Extract the [x, y] coordinate from the center of the cell holding the provided text.  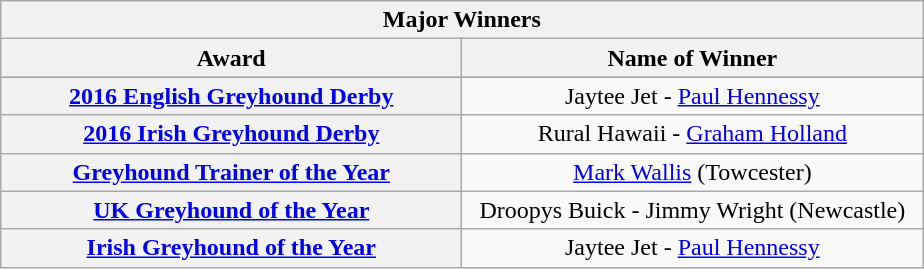
Irish Greyhound of the Year [232, 248]
2016 English Greyhound Derby [232, 96]
2016 Irish Greyhound Derby [232, 134]
UK Greyhound of the Year [232, 210]
Mark Wallis (Towcester) [692, 172]
Rural Hawaii - Graham Holland [692, 134]
Name of Winner [692, 58]
Greyhound Trainer of the Year [232, 172]
Award [232, 58]
Major Winners [462, 20]
Droopys Buick - Jimmy Wright (Newcastle) [692, 210]
